Detect which cell encompasses the target text, then output its [X, Y] center coordinate. 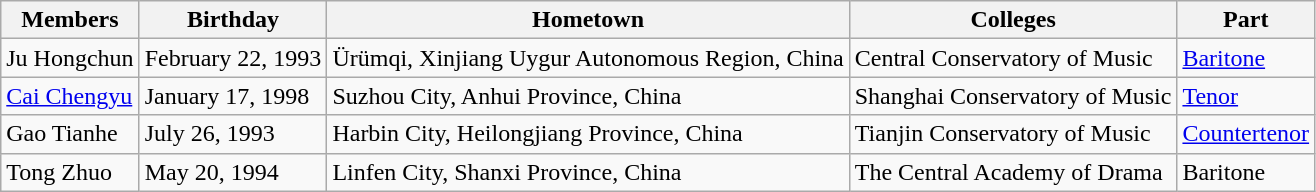
Tong Zhuo [70, 172]
Gao Tianhe [70, 134]
Hometown [588, 20]
Harbin City, Heilongjiang Province, China [588, 134]
Part [1246, 20]
Ju Hongchun [70, 58]
Linfen City, Shanxi Province, China [588, 172]
Suzhou City, Anhui Province, China [588, 96]
Tianjin Conservatory of Music [1013, 134]
Countertenor [1246, 134]
Members [70, 20]
February 22, 1993 [233, 58]
Birthday [233, 20]
May 20, 1994 [233, 172]
Shanghai Conservatory of Music [1013, 96]
Tenor [1246, 96]
Ürümqi, Xinjiang Uygur Autonomous Region, China [588, 58]
Colleges [1013, 20]
Cai Chengyu [70, 96]
January 17, 1998 [233, 96]
July 26, 1993 [233, 134]
Central Conservatory of Music [1013, 58]
The Central Academy of Drama [1013, 172]
